Output the [x, y] coordinate of the center of the cell containing the given text.  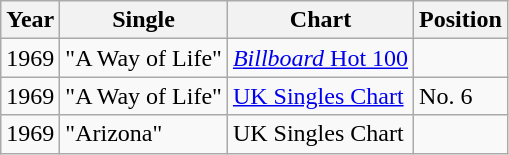
Chart [320, 20]
Position [461, 20]
"Arizona" [144, 134]
Single [144, 20]
Billboard Hot 100 [320, 58]
Year [30, 20]
No. 6 [461, 96]
